Output the [X, Y] coordinate of the center of the cell containing the given text.  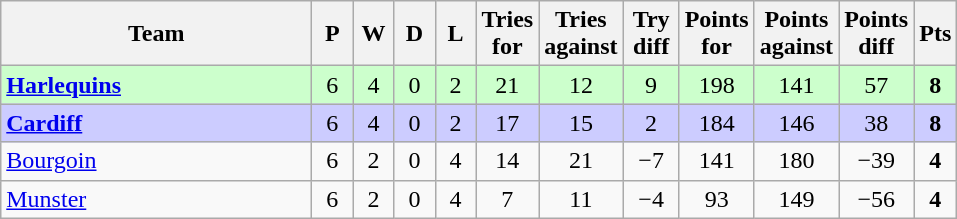
Try diff [651, 34]
Tries for [508, 34]
7 [508, 199]
9 [651, 85]
17 [508, 123]
L [456, 34]
57 [876, 85]
12 [581, 85]
Munster [156, 199]
Points diff [876, 34]
−56 [876, 199]
−7 [651, 161]
D [414, 34]
Team [156, 34]
14 [508, 161]
198 [716, 85]
93 [716, 199]
Pts [936, 34]
Bourgoin [156, 161]
Points against [796, 34]
Tries against [581, 34]
Harlequins [156, 85]
15 [581, 123]
Cardiff [156, 123]
38 [876, 123]
P [332, 34]
W [374, 34]
−4 [651, 199]
146 [796, 123]
180 [796, 161]
184 [716, 123]
149 [796, 199]
−39 [876, 161]
11 [581, 199]
Points for [716, 34]
